Output the (X, Y) coordinate of the center of the cell containing the given text.  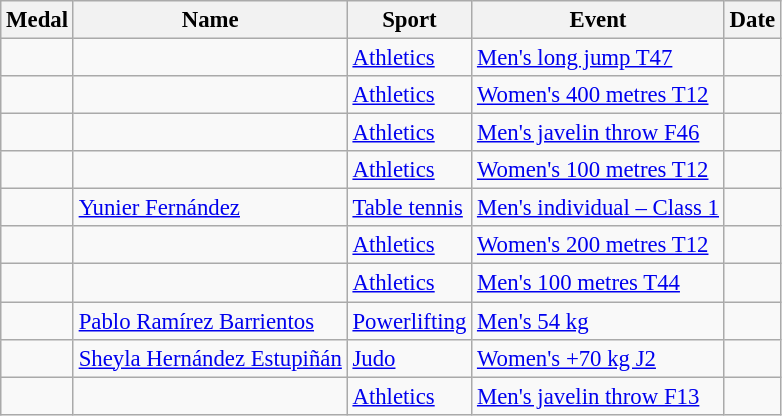
Women's +70 kg J2 (598, 358)
Event (598, 20)
Sheyla Hernández Estupiñán (210, 358)
Women's 400 metres T12 (598, 95)
Men's javelin throw F46 (598, 133)
Name (210, 20)
Men's javelin throw F13 (598, 396)
Date (752, 20)
Judo (409, 358)
Women's 200 metres T12 (598, 245)
Sport (409, 20)
Yunier Fernández (210, 208)
Table tennis (409, 208)
Medal (38, 20)
Men's individual – Class 1 (598, 208)
Men's long jump T47 (598, 58)
Powerlifting (409, 321)
Women's 100 metres T12 (598, 170)
Men's 100 metres T44 (598, 283)
Pablo Ramírez Barrientos (210, 321)
Men's 54 kg (598, 321)
